Find where the given text appears and provide that cell's center as (X, Y) coordinate. 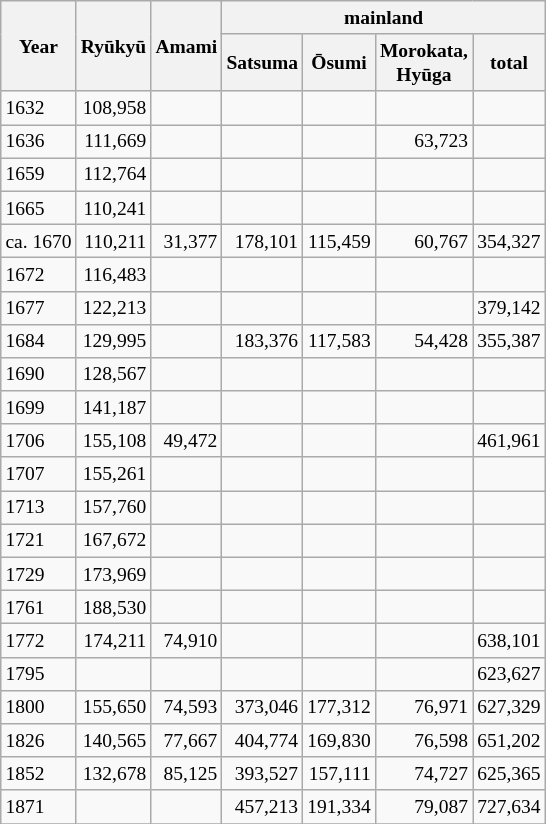
1677 (38, 308)
727,634 (510, 806)
354,327 (510, 240)
141,187 (114, 408)
76,971 (424, 706)
Ōsumi (340, 62)
74,593 (186, 706)
Satsuma (262, 62)
627,329 (510, 706)
1707 (38, 474)
31,377 (186, 240)
1852 (38, 774)
188,530 (114, 608)
129,995 (114, 340)
122,213 (114, 308)
115,459 (340, 240)
116,483 (114, 274)
132,678 (114, 774)
1795 (38, 674)
651,202 (510, 740)
1659 (38, 174)
128,567 (114, 374)
174,211 (114, 640)
379,142 (510, 308)
155,650 (114, 706)
140,565 (114, 740)
79,087 (424, 806)
183,376 (262, 340)
1772 (38, 640)
60,767 (424, 240)
155,108 (114, 440)
393,527 (262, 774)
1729 (38, 574)
404,774 (262, 740)
85,125 (186, 774)
1690 (38, 374)
110,241 (114, 208)
457,213 (262, 806)
177,312 (340, 706)
total (510, 62)
74,727 (424, 774)
117,583 (340, 340)
167,672 (114, 540)
63,723 (424, 142)
373,046 (262, 706)
1713 (38, 508)
1721 (38, 540)
49,472 (186, 440)
625,365 (510, 774)
1761 (38, 608)
111,669 (114, 142)
Morokata,Hyūga (424, 62)
1800 (38, 706)
76,598 (424, 740)
54,428 (424, 340)
108,958 (114, 108)
1684 (38, 340)
1699 (38, 408)
1826 (38, 740)
169,830 (340, 740)
Ryūkyū (114, 46)
157,111 (340, 774)
Amami (186, 46)
mainland (384, 18)
1665 (38, 208)
178,101 (262, 240)
355,387 (510, 340)
ca. 1670 (38, 240)
1636 (38, 142)
155,261 (114, 474)
110,211 (114, 240)
191,334 (340, 806)
1672 (38, 274)
1871 (38, 806)
1632 (38, 108)
461,961 (510, 440)
74,910 (186, 640)
623,627 (510, 674)
173,969 (114, 574)
157,760 (114, 508)
Year (38, 46)
638,101 (510, 640)
112,764 (114, 174)
77,667 (186, 740)
1706 (38, 440)
